Scan for the cell matching the given text and deliver its [x, y] coordinate at center. 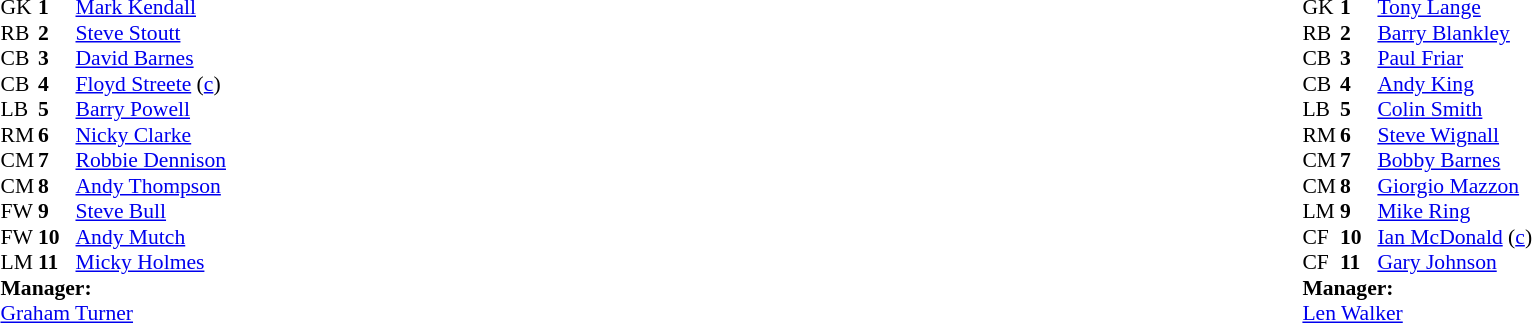
Steve Stoutt [151, 33]
Paul Friar [1454, 59]
Giorgio Mazzon [1454, 186]
Barry Powell [151, 109]
Andy King [1454, 84]
Micky Holmes [151, 263]
Floyd Streete (c) [151, 84]
Andy Thompson [151, 186]
Andy Mutch [151, 237]
Steve Wignall [1454, 135]
Nicky Clarke [151, 135]
David Barnes [151, 59]
Bobby Barnes [1454, 161]
Barry Blankley [1454, 33]
Gary Johnson [1454, 263]
Steve Bull [151, 211]
Colin Smith [1454, 109]
Mike Ring [1454, 211]
Robbie Dennison [151, 161]
Ian McDonald (c) [1454, 237]
